Extract the (X, Y) coordinate from the center of the cell holding the provided text.  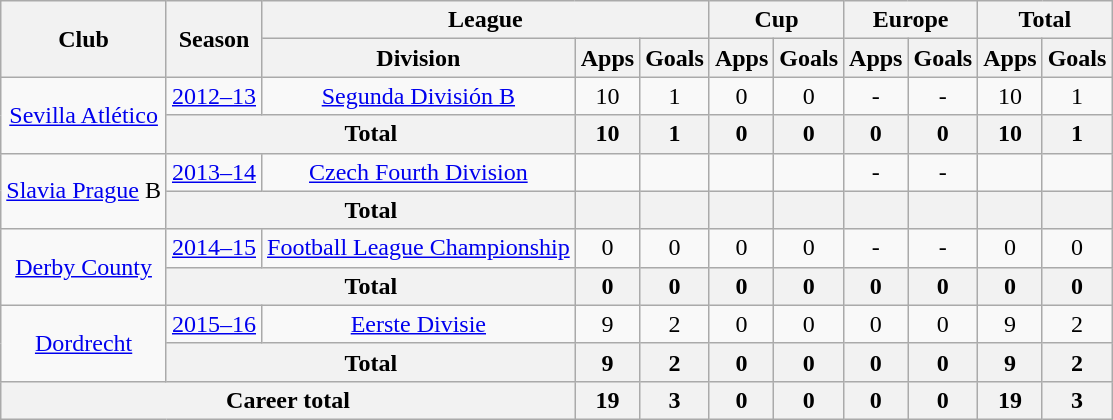
Czech Fourth Division (419, 172)
Sevilla Atlético (84, 115)
Eerste Divisie (419, 324)
Dordrecht (84, 343)
League (486, 20)
2012–13 (214, 96)
Derby County (84, 267)
Slavia Prague B (84, 191)
Football League Championship (419, 248)
Career total (288, 400)
Division (419, 58)
2015–16 (214, 324)
Europe (911, 20)
2014–15 (214, 248)
Cup (776, 20)
2013–14 (214, 172)
Segunda División B (419, 96)
Season (214, 39)
Club (84, 39)
